Search for the cell housing the specified text and yield its [x, y] center coordinate. 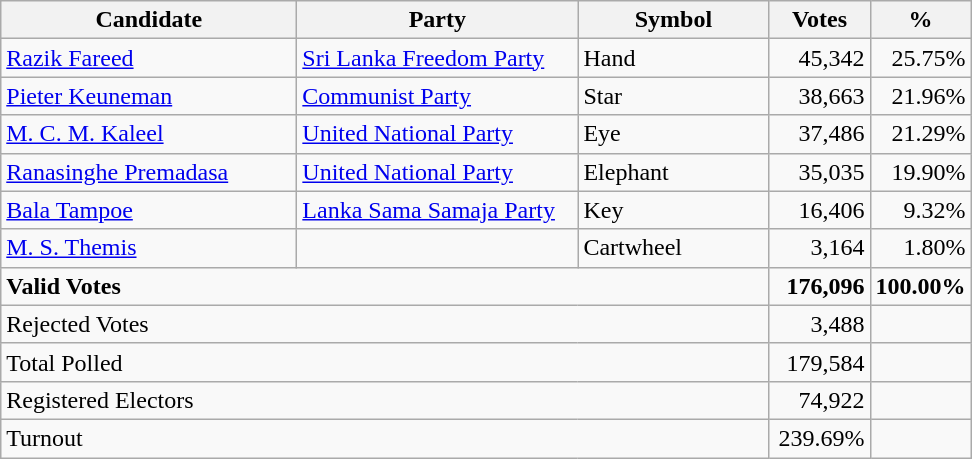
179,584 [820, 362]
16,406 [820, 210]
100.00% [920, 286]
3,488 [820, 324]
176,096 [820, 286]
Turnout [385, 438]
19.90% [920, 172]
Lanka Sama Samaja Party [438, 210]
Key [674, 210]
25.75% [920, 58]
1.80% [920, 248]
38,663 [820, 96]
21.29% [920, 134]
M. S. Themis [149, 248]
Votes [820, 20]
35,035 [820, 172]
3,164 [820, 248]
Registered Electors [385, 400]
Cartwheel [674, 248]
Valid Votes [385, 286]
9.32% [920, 210]
Candidate [149, 20]
Razik Fareed [149, 58]
74,922 [820, 400]
Bala Tampoe [149, 210]
Star [674, 96]
Rejected Votes [385, 324]
45,342 [820, 58]
Communist Party [438, 96]
Eye [674, 134]
Symbol [674, 20]
Elephant [674, 172]
Ranasinghe Premadasa [149, 172]
M. C. M. Kaleel [149, 134]
239.69% [820, 438]
37,486 [820, 134]
Total Polled [385, 362]
Hand [674, 58]
Party [438, 20]
21.96% [920, 96]
% [920, 20]
Pieter Keuneman [149, 96]
Sri Lanka Freedom Party [438, 58]
